Capture the cell that displays the provided text and extract its (x, y) central coordinate. 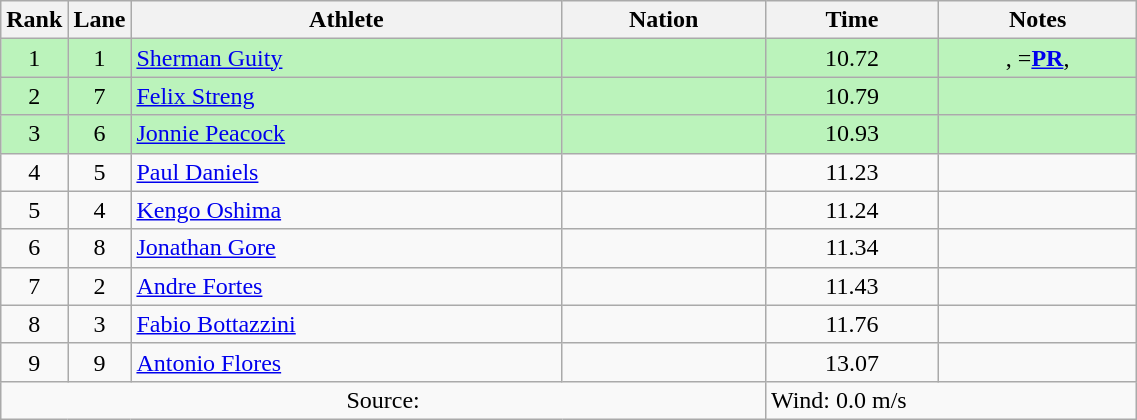
11.24 (852, 210)
Time (852, 20)
13.07 (852, 362)
11.34 (852, 248)
10.79 (852, 96)
Athlete (346, 20)
Source: (384, 400)
Nation (664, 20)
Andre Fortes (346, 286)
Jonnie Peacock (346, 134)
11.76 (852, 324)
10.93 (852, 134)
Kengo Oshima (346, 210)
Rank (34, 20)
Notes (1037, 20)
11.23 (852, 172)
Felix Streng (346, 96)
10.72 (852, 58)
Antonio Flores (346, 362)
Paul Daniels (346, 172)
Jonathan Gore (346, 248)
Fabio Bottazzini (346, 324)
Lane (100, 20)
Sherman Guity (346, 58)
11.43 (852, 286)
, =PR, (1037, 58)
Wind: 0.0 m/s (950, 400)
